Scan for the cell matching the given text and deliver its (X, Y) coordinate at center. 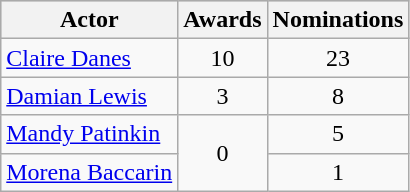
Actor (90, 20)
23 (338, 58)
Claire Danes (90, 58)
Morena Baccarin (90, 172)
Nominations (338, 20)
Damian Lewis (90, 96)
0 (222, 153)
5 (338, 134)
3 (222, 96)
Mandy Patinkin (90, 134)
10 (222, 58)
Awards (222, 20)
8 (338, 96)
1 (338, 172)
